Return [X, Y] of the center of cell containing provided text 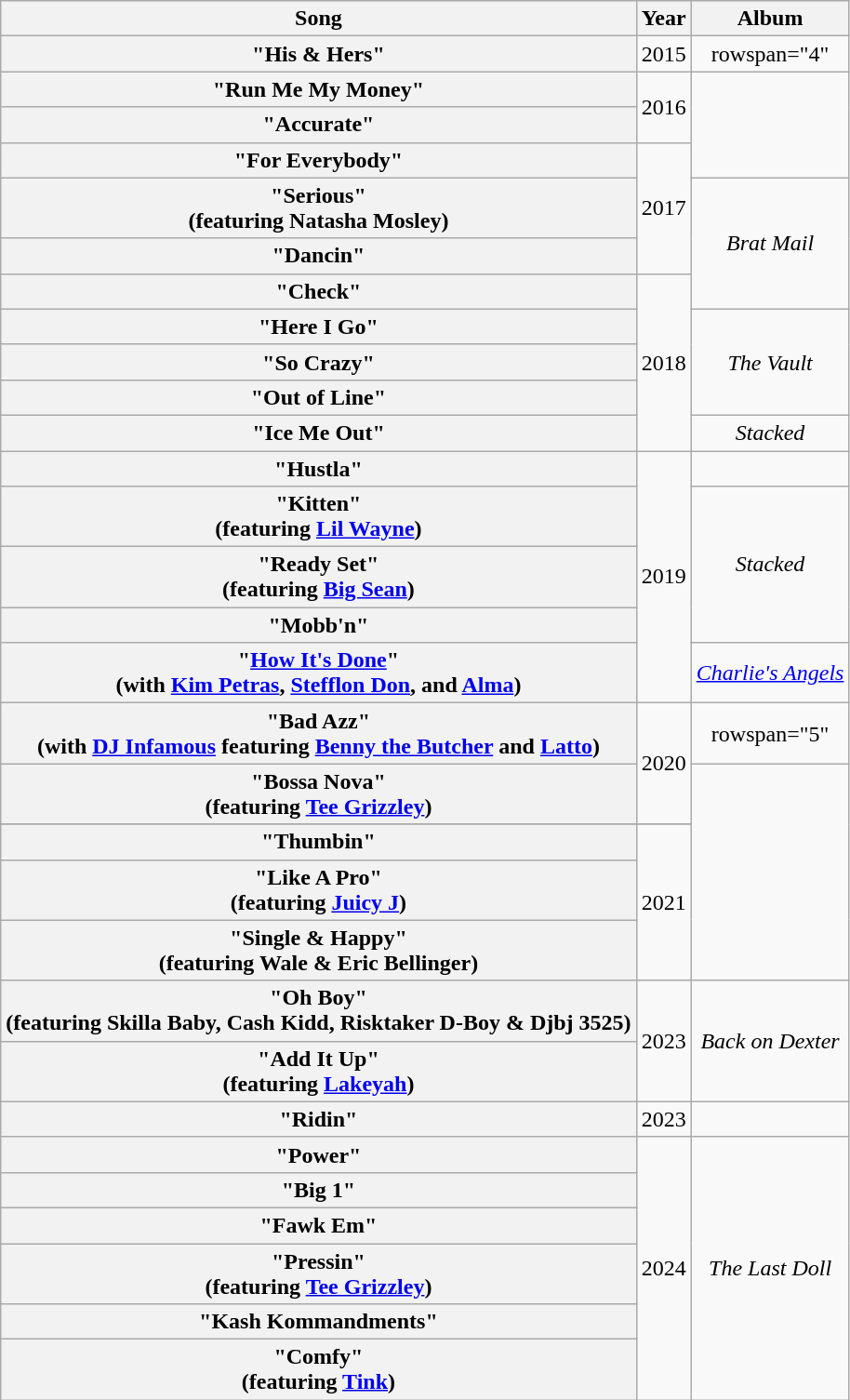
"Pressin"(featuring Tee Grizzley) [318, 1273]
"Ridin" [318, 1119]
"For Everybody" [318, 160]
"Fawk Em" [318, 1225]
"Ready Set"(featuring Big Sean) [318, 577]
"His & Hers" [318, 54]
"Here I Go" [318, 327]
2019 [664, 577]
rowspan="4" [770, 54]
2020 [664, 764]
2024 [664, 1268]
"Power" [318, 1154]
The Vault [770, 362]
2021 [664, 902]
"Comfy"(featuring Tink) [318, 1369]
Brat Mail [770, 244]
2018 [664, 362]
"Ice Me Out" [318, 433]
"Accurate" [318, 125]
Back on Dexter [770, 1041]
"Thumbin" [318, 842]
Year [664, 19]
"So Crazy" [318, 362]
"Run Me My Money" [318, 89]
"Bad Azz"(with DJ Infamous featuring Benny the Butcher and Latto) [318, 733]
2015 [664, 54]
rowspan="5" [770, 733]
Charlie's Angels [770, 673]
"Kash Kommandments" [318, 1322]
"Mobb'n" [318, 625]
"Check" [318, 291]
2017 [664, 208]
"How It's Done"(with Kim Petras, Stefflon Don, and Alma) [318, 673]
"Hustla" [318, 468]
Album [770, 19]
"Kitten"(featuring Lil Wayne) [318, 517]
"Dancin" [318, 256]
"Like A Pro"(featuring Juicy J) [318, 889]
2016 [664, 107]
Song [318, 19]
"Add It Up"(featuring Lakeyah) [318, 1072]
"Oh Boy"(featuring Skilla Baby, Cash Kidd, Risktaker D-Boy & Djbj 3525) [318, 1010]
"Serious"(featuring Natasha Mosley) [318, 208]
"Bossa Nova"(featuring Tee Grizzley) [318, 794]
"Big 1" [318, 1190]
The Last Doll [770, 1268]
"Single & Happy"(featuring Wale & Eric Bellinger) [318, 951]
"Out of Line" [318, 397]
